Return [X, Y] of the center of cell containing provided text 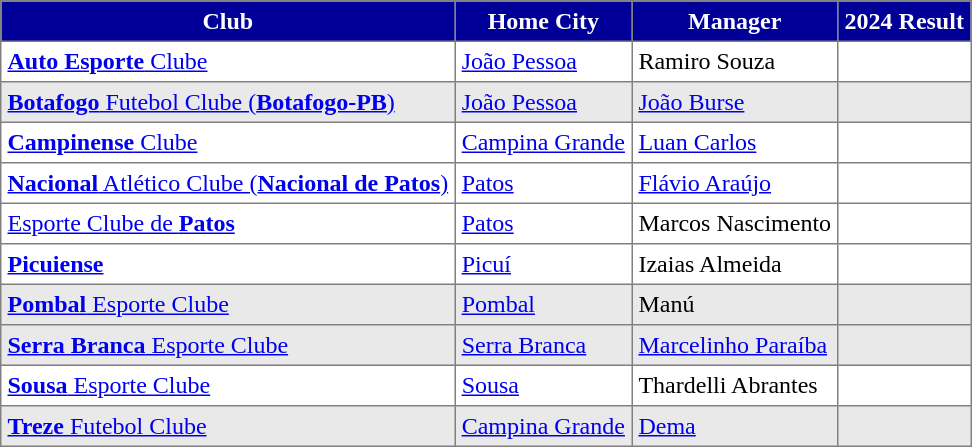
Auto Esporte Clube [228, 61]
Picuiense [228, 264]
Serra Branca [544, 345]
Botafogo Futebol Clube (Botafogo-PB) [228, 102]
Club [228, 21]
Marcelinho Paraíba [735, 345]
Luan Carlos [735, 142]
Ramiro Souza [735, 61]
João Burse [735, 102]
Izaias Almeida [735, 264]
Flávio Araújo [735, 183]
Pombal [544, 304]
Sousa Esporte Clube [228, 385]
Nacional Atlético Clube (Nacional de Patos) [228, 183]
Picuí [544, 264]
Marcos Nascimento [735, 223]
Campinense Clube [228, 142]
Sousa [544, 385]
Manager [735, 21]
Thardelli Abrantes [735, 385]
Pombal Esporte Clube [228, 304]
Treze Futebol Clube [228, 426]
Serra Branca Esporte Clube [228, 345]
Esporte Clube de Patos [228, 223]
2024 Result [904, 21]
Home City [544, 21]
Manú [735, 304]
Dema [735, 426]
